Output the (x, y) coordinate of the center of the cell containing the given text.  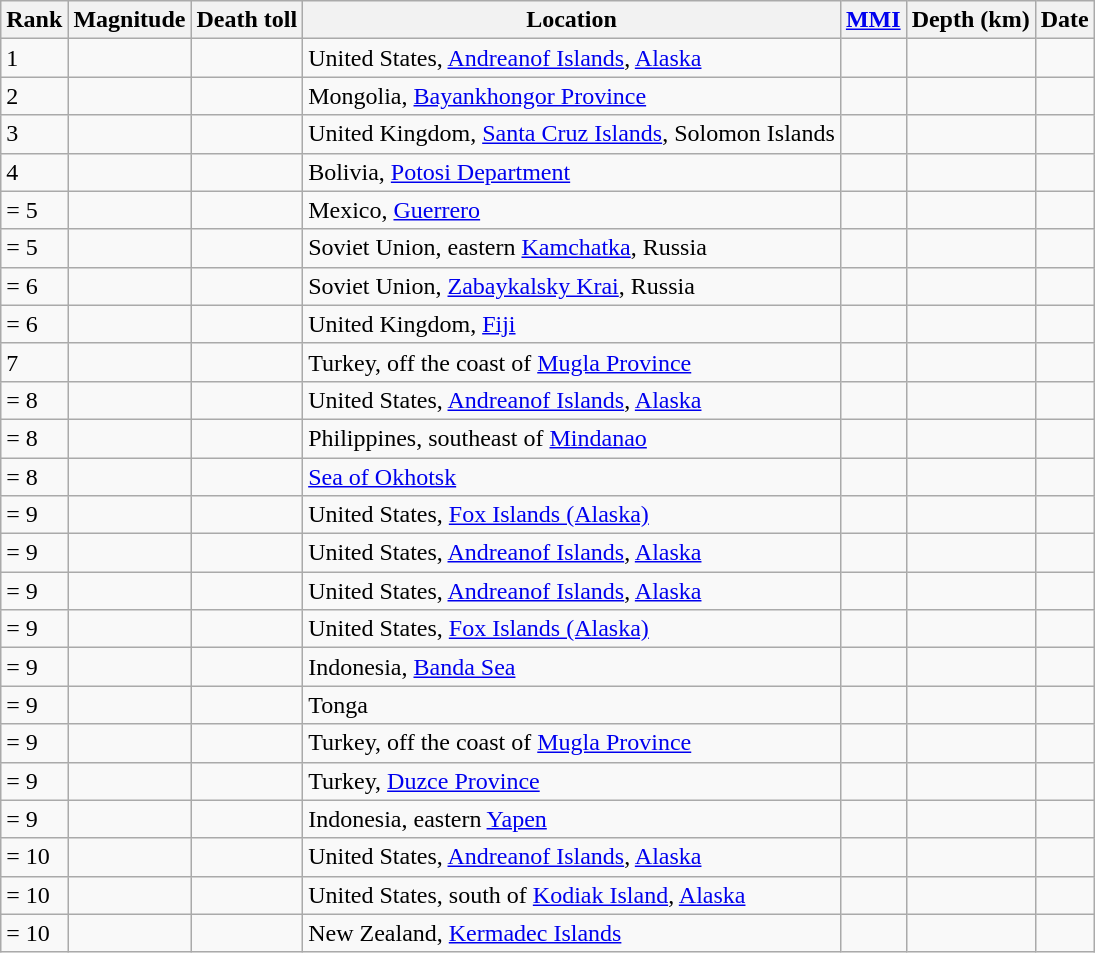
Soviet Union, eastern Kamchatka, Russia (572, 248)
2 (34, 96)
United Kingdom, Santa Cruz Islands, Solomon Islands (572, 134)
4 (34, 172)
Mexico, Guerrero (572, 210)
7 (34, 362)
Magnitude (130, 20)
Turkey, Duzce Province (572, 781)
MMI (873, 20)
Indonesia, eastern Yapen (572, 819)
United Kingdom, Fiji (572, 324)
Sea of Okhotsk (572, 477)
Rank (34, 20)
Mongolia, Bayankhongor Province (572, 96)
Date (1064, 20)
Soviet Union, Zabaykalsky Krai, Russia (572, 286)
Location (572, 20)
1 (34, 58)
Bolivia, Potosi Department (572, 172)
Depth (km) (970, 20)
Philippines, southeast of Mindanao (572, 438)
New Zealand, Kermadec Islands (572, 933)
3 (34, 134)
Death toll (247, 20)
Tonga (572, 705)
Indonesia, Banda Sea (572, 667)
United States, south of Kodiak Island, Alaska (572, 895)
